Return [x, y] of the center of cell containing provided text 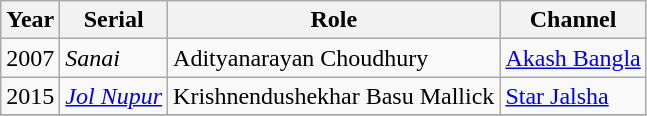
2015 [30, 96]
Akash Bangla [573, 58]
Star Jalsha [573, 96]
Serial [114, 20]
Krishnendushekhar Basu Mallick [334, 96]
Adityanarayan Choudhury [334, 58]
Role [334, 20]
Year [30, 20]
Jol Nupur [114, 96]
2007 [30, 58]
Channel [573, 20]
Sanai [114, 58]
